Capture the cell that displays the provided text and extract its [X, Y] central coordinate. 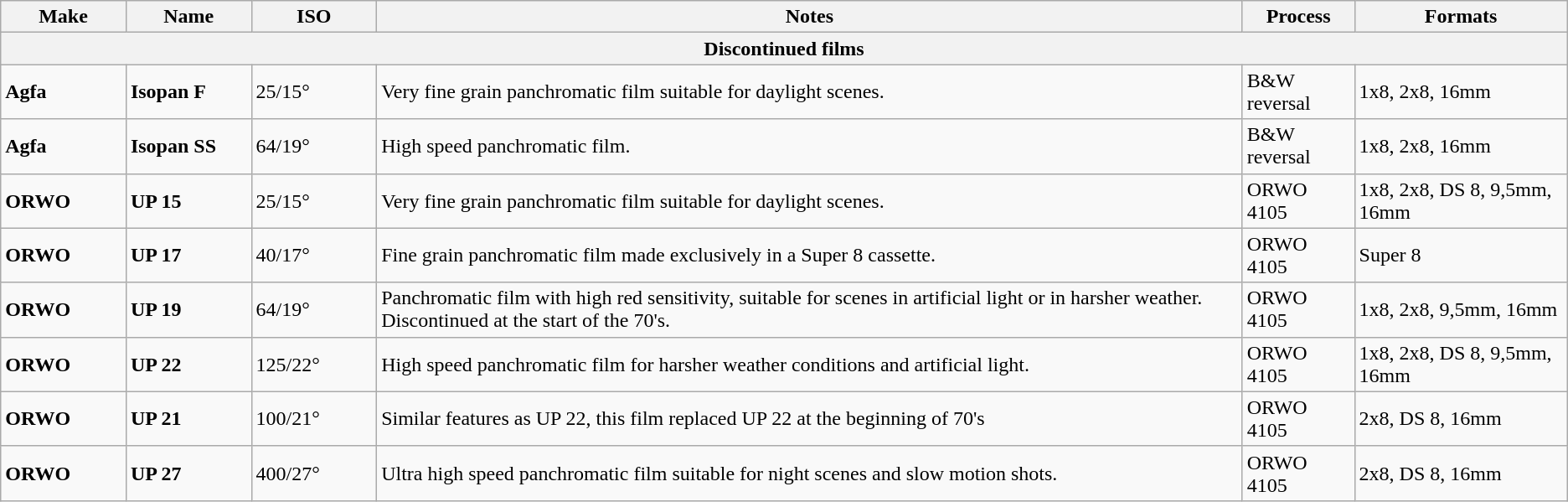
Ultra high speed panchromatic film suitable for night scenes and slow motion shots. [809, 473]
100/21° [314, 419]
Discontinued films [784, 49]
Notes [809, 17]
Fine grain panchromatic film made exclusively in a Super 8 cassette. [809, 255]
UP 19 [188, 310]
UP 22 [188, 364]
High speed panchromatic film for harsher weather conditions and artificial light. [809, 364]
Isopan SS [188, 146]
Make [64, 17]
Isopan F [188, 92]
UP 15 [188, 201]
125/22° [314, 364]
Similar features as UP 22, this film replaced UP 22 at the beginning of 70's [809, 419]
UP 27 [188, 473]
400/27° [314, 473]
40/17° [314, 255]
ISO [314, 17]
Panchromatic film with high red sensitivity, suitable for scenes in artificial light or in harsher weather. Discontinued at the start of the 70's. [809, 310]
Process [1298, 17]
UP 17 [188, 255]
Formats [1461, 17]
1x8, 2x8, 9,5mm, 16mm [1461, 310]
Super 8 [1461, 255]
UP 21 [188, 419]
High speed panchromatic film. [809, 146]
Name [188, 17]
